For the text-containing cell, return its midpoint in [x, y] coordinate format. 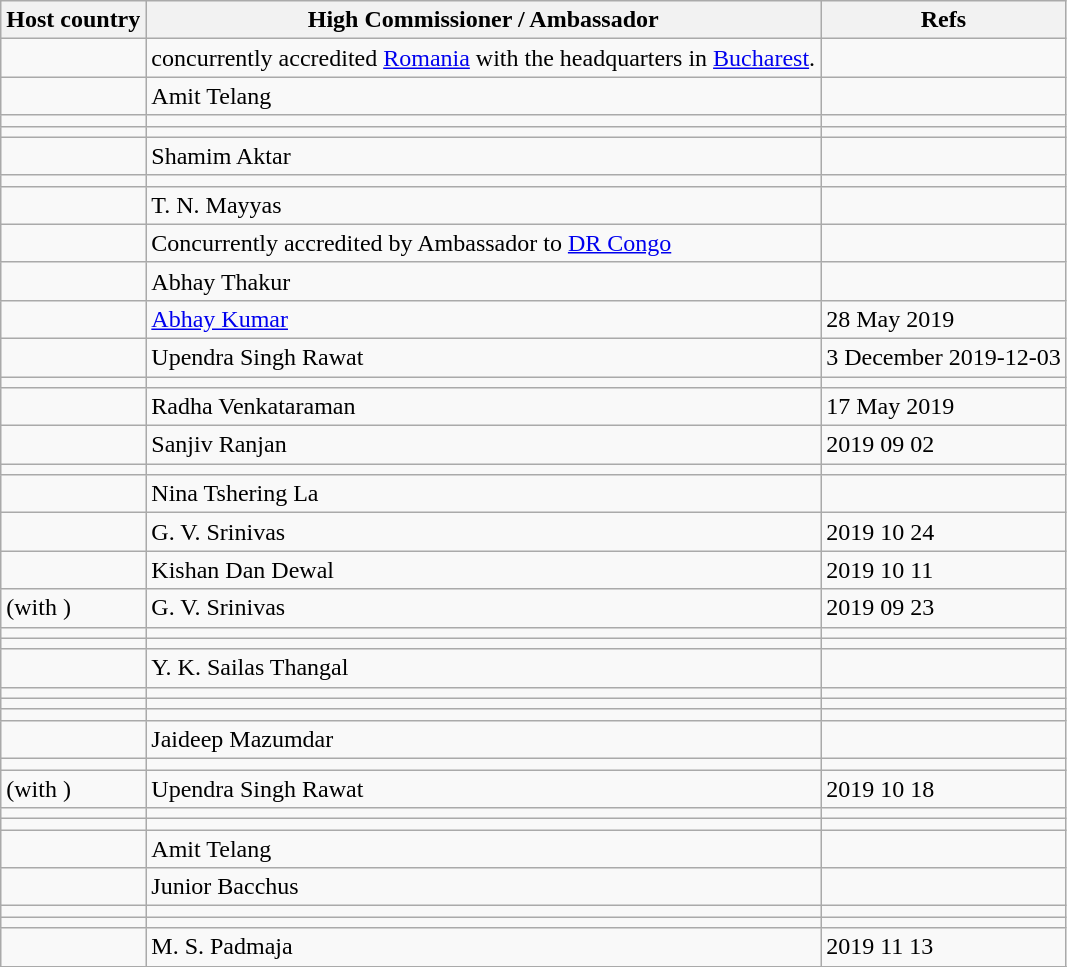
28 May 2019 [944, 319]
2019 09 23 [944, 608]
2019 09 02 [944, 445]
Jaideep Mazumdar [484, 739]
T. N. Mayyas [484, 205]
2019 10 24 [944, 532]
High Commissioner / Ambassador [484, 20]
2019 11 13 [944, 947]
3 December 2019-12-03 [944, 357]
M. S. Padmaja [484, 947]
Kishan Dan Dewal [484, 570]
2019 10 11 [944, 570]
2019 10 18 [944, 789]
Abhay Kumar [484, 319]
Shamim Aktar [484, 156]
Refs [944, 20]
Abhay Thakur [484, 281]
17 May 2019 [944, 407]
Sanjiv Ranjan [484, 445]
Nina Tshering La [484, 494]
Junior Bacchus [484, 887]
Concurrently accredited by Ambassador to DR Congo [484, 243]
Y. K. Sailas Thangal [484, 668]
Host country [74, 20]
concurrently accredited Romania with the headquarters in Bucharest. [484, 58]
Radha Venkataraman [484, 407]
